Provide the (X, Y) coordinate of the cell's center where the given text is located.  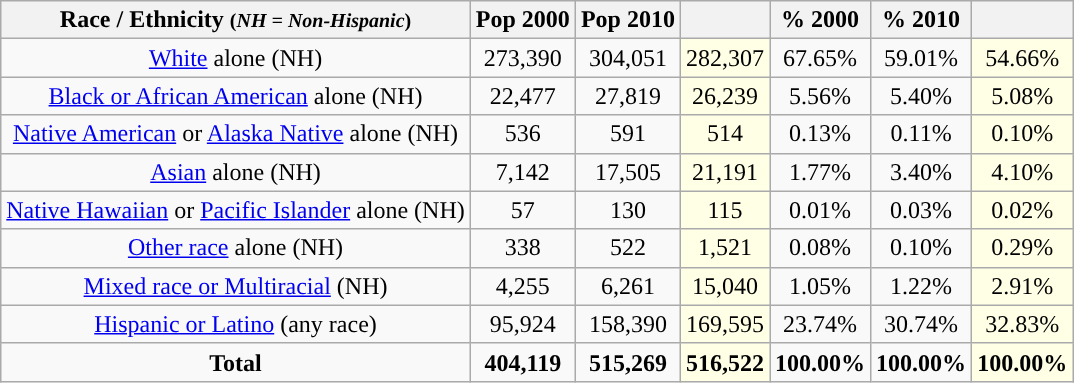
Hispanic or Latino (any race) (236, 324)
0.29% (1022, 248)
282,307 (724, 58)
6,261 (628, 286)
3.40% (922, 172)
515,269 (628, 362)
2.91% (1022, 286)
0.01% (820, 210)
67.65% (820, 58)
404,119 (522, 362)
130 (628, 210)
Black or African American alone (NH) (236, 96)
17,505 (628, 172)
15,040 (724, 286)
Mixed race or Multiracial (NH) (236, 286)
5.40% (922, 96)
304,051 (628, 58)
Pop 2000 (522, 20)
57 (522, 210)
5.08% (1022, 96)
Pop 2010 (628, 20)
1.77% (820, 172)
Native American or Alaska Native alone (NH) (236, 134)
4.10% (1022, 172)
95,924 (522, 324)
% 2000 (820, 20)
1.05% (820, 286)
Total (236, 362)
0.03% (922, 210)
Other race alone (NH) (236, 248)
26,239 (724, 96)
516,522 (724, 362)
115 (724, 210)
338 (522, 248)
5.56% (820, 96)
Race / Ethnicity (NH = Non-Hispanic) (236, 20)
591 (628, 134)
0.02% (1022, 210)
22,477 (522, 96)
White alone (NH) (236, 58)
158,390 (628, 324)
169,595 (724, 324)
1.22% (922, 286)
4,255 (522, 286)
Asian alone (NH) (236, 172)
54.66% (1022, 58)
59.01% (922, 58)
1,521 (724, 248)
514 (724, 134)
7,142 (522, 172)
23.74% (820, 324)
30.74% (922, 324)
% 2010 (922, 20)
Native Hawaiian or Pacific Islander alone (NH) (236, 210)
21,191 (724, 172)
273,390 (522, 58)
0.13% (820, 134)
536 (522, 134)
32.83% (1022, 324)
522 (628, 248)
27,819 (628, 96)
0.08% (820, 248)
0.11% (922, 134)
